Return the [X, Y] coordinate for the center point of the cell that contains the specified text.  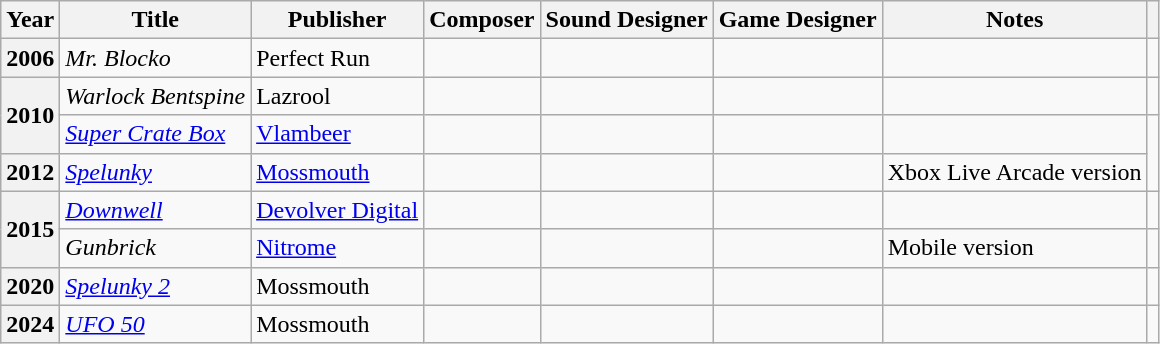
Title [156, 20]
Spelunky [156, 172]
Nitrome [338, 248]
Sound Designer [626, 20]
Mr. Blocko [156, 58]
Notes [1014, 20]
2010 [30, 115]
Lazrool [338, 96]
2020 [30, 286]
2012 [30, 172]
2024 [30, 324]
2006 [30, 58]
UFO 50 [156, 324]
Warlock Bentspine [156, 96]
Mobile version [1014, 248]
Devolver Digital [338, 210]
Composer [482, 20]
Downwell [156, 210]
2015 [30, 229]
Publisher [338, 20]
Year [30, 20]
Vlambeer [338, 134]
Xbox Live Arcade version [1014, 172]
Perfect Run [338, 58]
Spelunky 2 [156, 286]
Game Designer [798, 20]
Gunbrick [156, 248]
Super Crate Box [156, 134]
